Detect which cell encompasses the target text, then output its [X, Y] center coordinate. 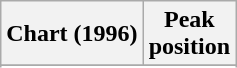
Chart (1996) [72, 34]
Peakposition [189, 34]
